Locate the cell with the specified text and output its (x, y) center coordinate. 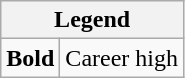
Legend (92, 20)
Bold (30, 58)
Career high (122, 58)
